From the cell containing the given text, extract its center point as [x, y] coordinate. 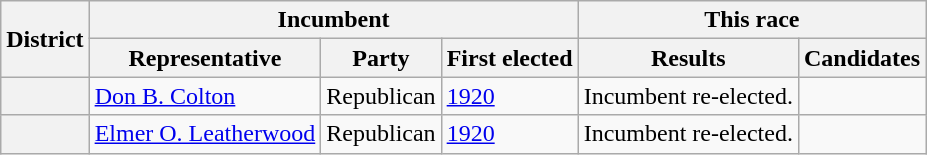
First elected [510, 58]
This race [752, 20]
Candidates [862, 58]
Party [381, 58]
Don B. Colton [205, 96]
District [45, 39]
Results [688, 58]
Elmer O. Leatherwood [205, 134]
Incumbent [334, 20]
Representative [205, 58]
